Determine the [X, Y] coordinate at the center of the cell enclosing the given text.  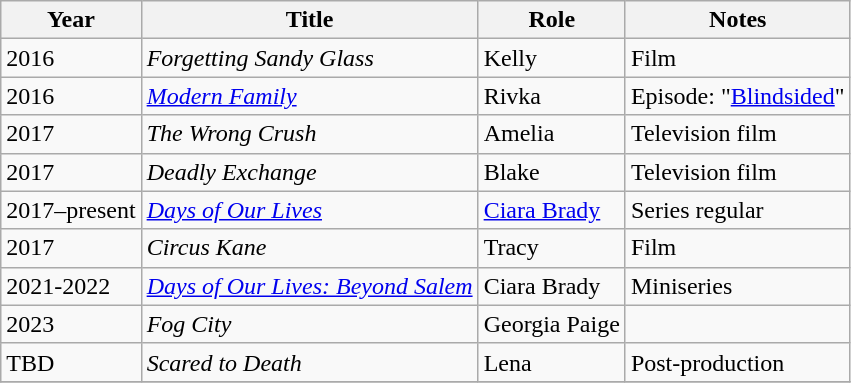
Notes [738, 20]
2017–present [71, 210]
Tracy [552, 248]
Blake [552, 172]
Georgia Paige [552, 324]
Lena [552, 362]
Post-production [738, 362]
Amelia [552, 134]
Modern Family [310, 96]
Days of Our Lives: Beyond Salem [310, 286]
Forgetting Sandy Glass [310, 58]
Title [310, 20]
Scared to Death [310, 362]
Days of Our Lives [310, 210]
Circus Kane [310, 248]
Series regular [738, 210]
TBD [71, 362]
Fog City [310, 324]
2021-2022 [71, 286]
Deadly Exchange [310, 172]
Kelly [552, 58]
Miniseries [738, 286]
Year [71, 20]
The Wrong Crush [310, 134]
2023 [71, 324]
Rivka [552, 96]
Episode: "Blindsided" [738, 96]
Role [552, 20]
